Search for the cell housing the specified text and yield its (X, Y) center coordinate. 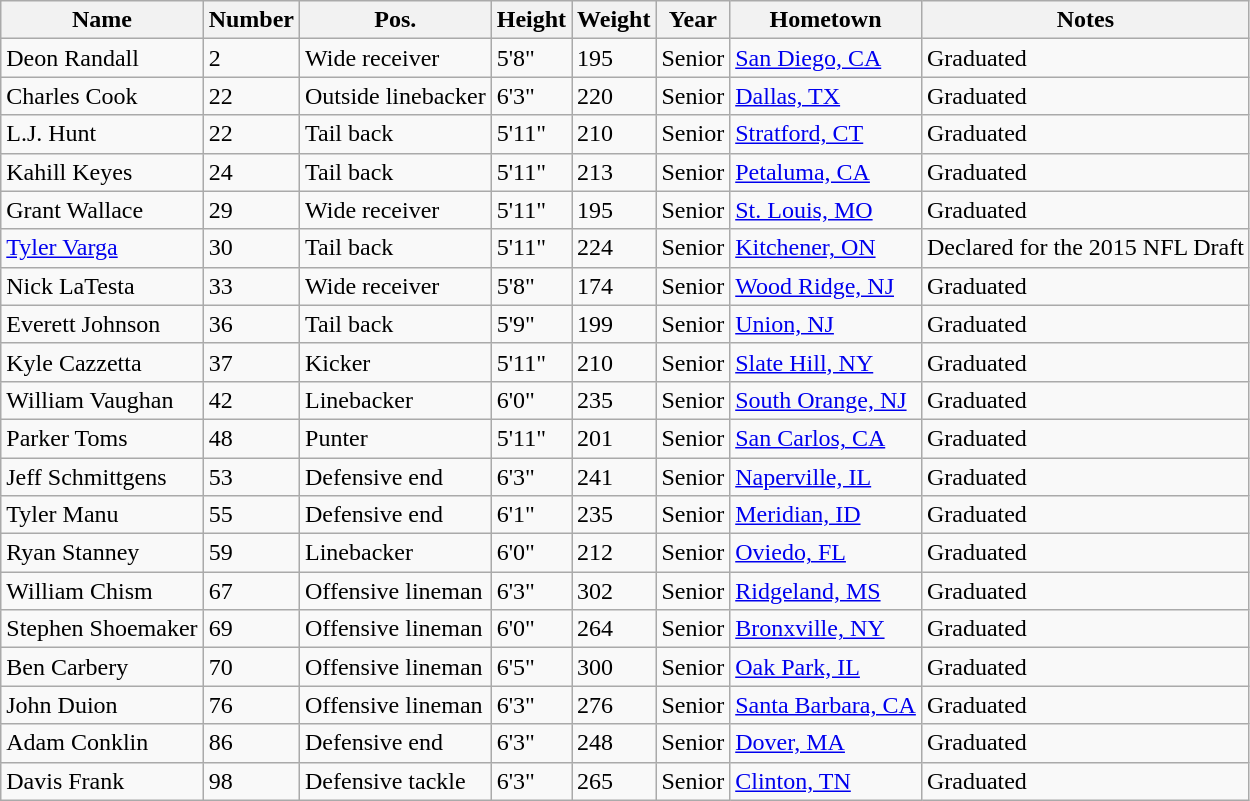
241 (614, 477)
Parker Toms (102, 438)
Deon Randall (102, 58)
Kahill Keyes (102, 172)
212 (614, 553)
Slate Hill, NY (826, 362)
Kicker (396, 362)
Nick LaTesta (102, 286)
48 (251, 438)
Santa Barbara, CA (826, 705)
Outside linebacker (396, 96)
Adam Conklin (102, 743)
Dover, MA (826, 743)
30 (251, 248)
Meridian, ID (826, 515)
264 (614, 629)
William Vaughan (102, 400)
300 (614, 667)
Tyler Manu (102, 515)
67 (251, 591)
Wood Ridge, NJ (826, 286)
42 (251, 400)
L.J. Hunt (102, 134)
213 (614, 172)
Tyler Varga (102, 248)
55 (251, 515)
6'1" (531, 515)
Dallas, TX (826, 96)
Bronxville, NY (826, 629)
2 (251, 58)
Ridgeland, MS (826, 591)
San Carlos, CA (826, 438)
Stephen Shoemaker (102, 629)
Year (693, 20)
265 (614, 781)
Declared for the 2015 NFL Draft (1085, 248)
Ryan Stanney (102, 553)
Ben Carbery (102, 667)
29 (251, 210)
San Diego, CA (826, 58)
Stratford, CT (826, 134)
248 (614, 743)
59 (251, 553)
224 (614, 248)
St. Louis, MO (826, 210)
Union, NJ (826, 324)
86 (251, 743)
Jeff Schmittgens (102, 477)
Charles Cook (102, 96)
John Duion (102, 705)
76 (251, 705)
Notes (1085, 20)
220 (614, 96)
Defensive tackle (396, 781)
201 (614, 438)
69 (251, 629)
Naperville, IL (826, 477)
5'9" (531, 324)
Weight (614, 20)
6'5" (531, 667)
Hometown (826, 20)
Kyle Cazzetta (102, 362)
Grant Wallace (102, 210)
William Chism (102, 591)
37 (251, 362)
Name (102, 20)
Oviedo, FL (826, 553)
Height (531, 20)
302 (614, 591)
Clinton, TN (826, 781)
24 (251, 172)
Number (251, 20)
53 (251, 477)
Everett Johnson (102, 324)
Davis Frank (102, 781)
Petaluma, CA (826, 172)
98 (251, 781)
276 (614, 705)
36 (251, 324)
Oak Park, IL (826, 667)
33 (251, 286)
Kitchener, ON (826, 248)
South Orange, NJ (826, 400)
174 (614, 286)
Punter (396, 438)
70 (251, 667)
Pos. (396, 20)
199 (614, 324)
